Find where the given text appears and provide that cell's center as [X, Y] coordinate. 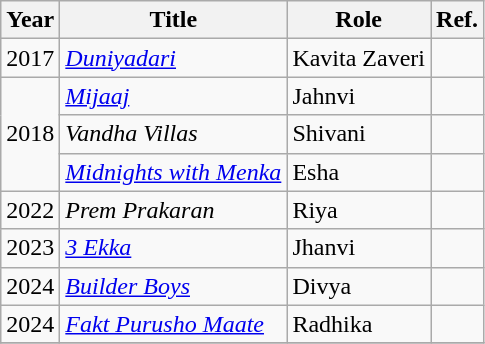
Role [359, 20]
Title [174, 20]
2017 [30, 58]
2018 [30, 134]
Fakt Purusho Maate [174, 324]
Kavita Zaveri [359, 58]
Divya [359, 286]
Builder Boys [174, 286]
Mijaaj [174, 96]
Shivani [359, 134]
Prem Prakaran [174, 210]
Duniyadari [174, 58]
Riya [359, 210]
Vandha Villas [174, 134]
Ref. [458, 20]
Radhika [359, 324]
3 Ekka [174, 248]
Midnights with Menka [174, 172]
2023 [30, 248]
Jhanvi [359, 248]
Jahnvi [359, 96]
Year [30, 20]
2022 [30, 210]
Esha [359, 172]
